Output the (x, y) coordinate of the center of the cell containing the given text.  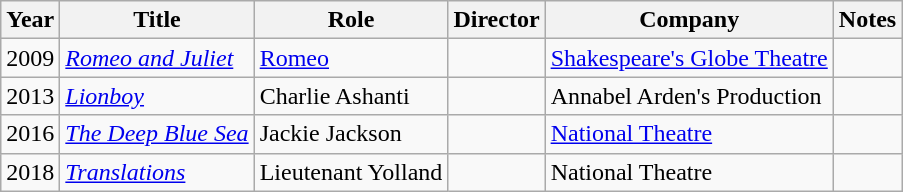
Director (496, 20)
Jackie Jackson (351, 134)
Charlie Ashanti (351, 96)
2018 (30, 172)
Annabel Arden's Production (689, 96)
Company (689, 20)
Year (30, 20)
Role (351, 20)
2016 (30, 134)
The Deep Blue Sea (157, 134)
Notes (867, 20)
Lieutenant Yolland (351, 172)
Translations (157, 172)
2009 (30, 58)
Shakespeare's Globe Theatre (689, 58)
Title (157, 20)
Romeo (351, 58)
Lionboy (157, 96)
Romeo and Juliet (157, 58)
2013 (30, 96)
